Extract the [x, y] coordinate from the center of the cell holding the provided text.  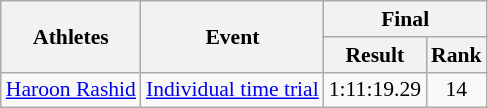
Haroon Rashid [71, 90]
Final [406, 19]
1:11:19.29 [375, 90]
Result [375, 55]
Rank [456, 55]
Individual time trial [232, 90]
14 [456, 90]
Event [232, 36]
Athletes [71, 36]
